Extract the (x, y) coordinate from the center of the cell holding the provided text.  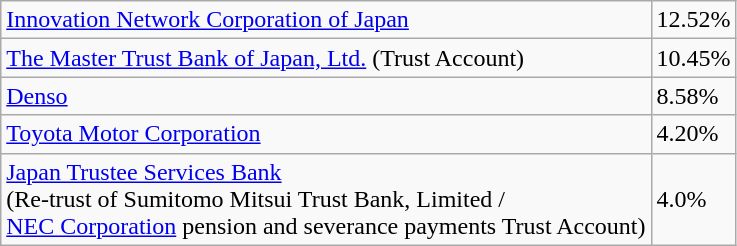
Toyota Motor Corporation (326, 134)
8.58% (694, 96)
12.52% (694, 20)
10.45% (694, 58)
The Master Trust Bank of Japan, Ltd. (Trust Account) (326, 58)
Innovation Network Corporation of Japan (326, 20)
Japan Trustee Services Bank(Re-trust of Sumitomo Mitsui Trust Bank, Limited /NEC Corporation pension and severance payments Trust Account) (326, 199)
4.0% (694, 199)
Denso (326, 96)
4.20% (694, 134)
